Find where the given text appears and provide that cell's center as [X, Y] coordinate. 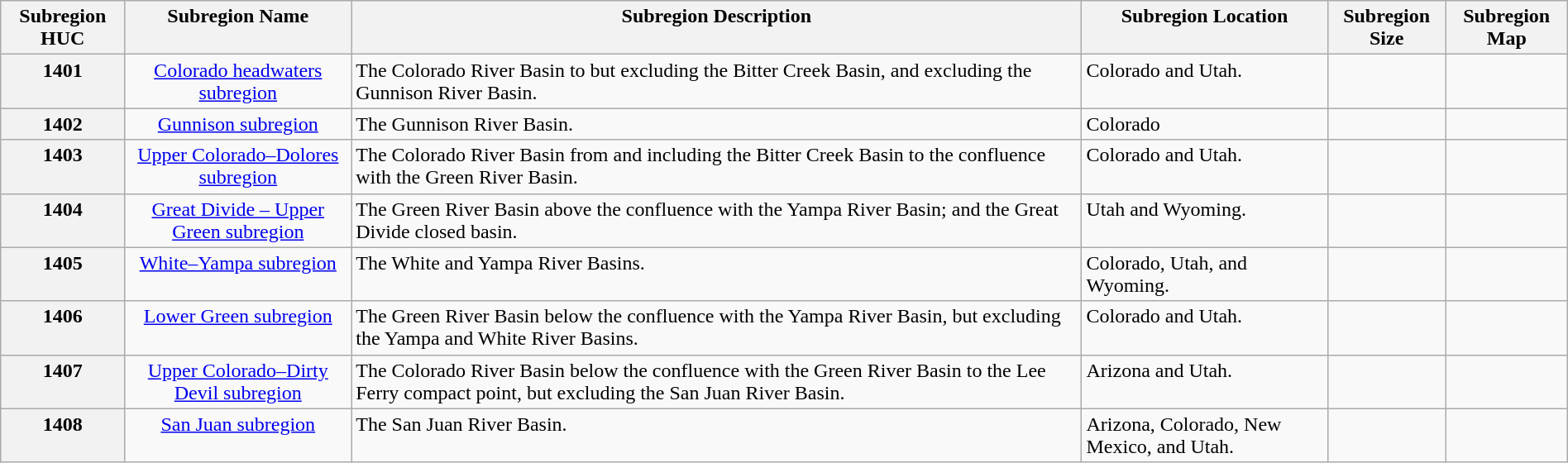
Gunnison subregion [238, 124]
Arizona and Utah. [1204, 382]
The Green River Basin above the confluence with the Yampa River Basin; and the Great Divide closed basin. [716, 220]
San Juan subregion [238, 435]
Colorado [1204, 124]
The Colorado River Basin to but excluding the Bitter Creek Basin, and excluding the Gunnison River Basin. [716, 81]
The San Juan River Basin. [716, 435]
1408 [63, 435]
1405 [63, 274]
White–Yampa subregion [238, 274]
Colorado headwaters subregion [238, 81]
The Colorado River Basin from and including the Bitter Creek Basin to the confluence with the Green River Basin. [716, 167]
1401 [63, 81]
Colorado, Utah, and Wyoming. [1204, 274]
1404 [63, 220]
Utah and Wyoming. [1204, 220]
Subregion Map [1507, 28]
Upper Colorado–Dolores subregion [238, 167]
Arizona, Colorado, New Mexico, and Utah. [1204, 435]
1403 [63, 167]
1407 [63, 382]
Subregion Size [1386, 28]
1402 [63, 124]
The Gunnison River Basin. [716, 124]
The White and Yampa River Basins. [716, 274]
Subregion HUC [63, 28]
The Green River Basin below the confluence with the Yampa River Basin, but excluding the Yampa and White River Basins. [716, 327]
The Colorado River Basin below the confluence with the Green River Basin to the Lee Ferry compact point, but excluding the San Juan River Basin. [716, 382]
Upper Colorado–Dirty Devil subregion [238, 382]
Lower Green subregion [238, 327]
Subregion Name [238, 28]
Subregion Description [716, 28]
1406 [63, 327]
Great Divide – Upper Green subregion [238, 220]
Subregion Location [1204, 28]
